For the text-containing cell, return its midpoint in [X, Y] coordinate format. 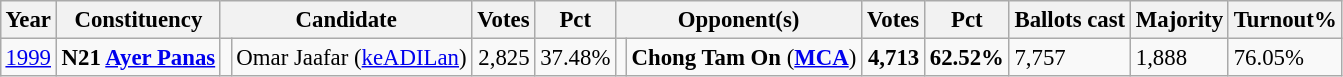
37.48% [576, 57]
N21 Ayer Panas [138, 57]
76.05% [1285, 57]
Turnout% [1285, 20]
Omar Jaafar (keADILan) [352, 57]
Candidate [346, 20]
4,713 [894, 57]
Constituency [138, 20]
Chong Tam On (MCA) [744, 57]
Year [28, 20]
2,825 [504, 57]
7,757 [1070, 57]
1999 [28, 57]
62.52% [968, 57]
Majority [1179, 20]
1,888 [1179, 57]
Ballots cast [1070, 20]
Opponent(s) [739, 20]
